From the cell containing the given text, extract its center point as (x, y) coordinate. 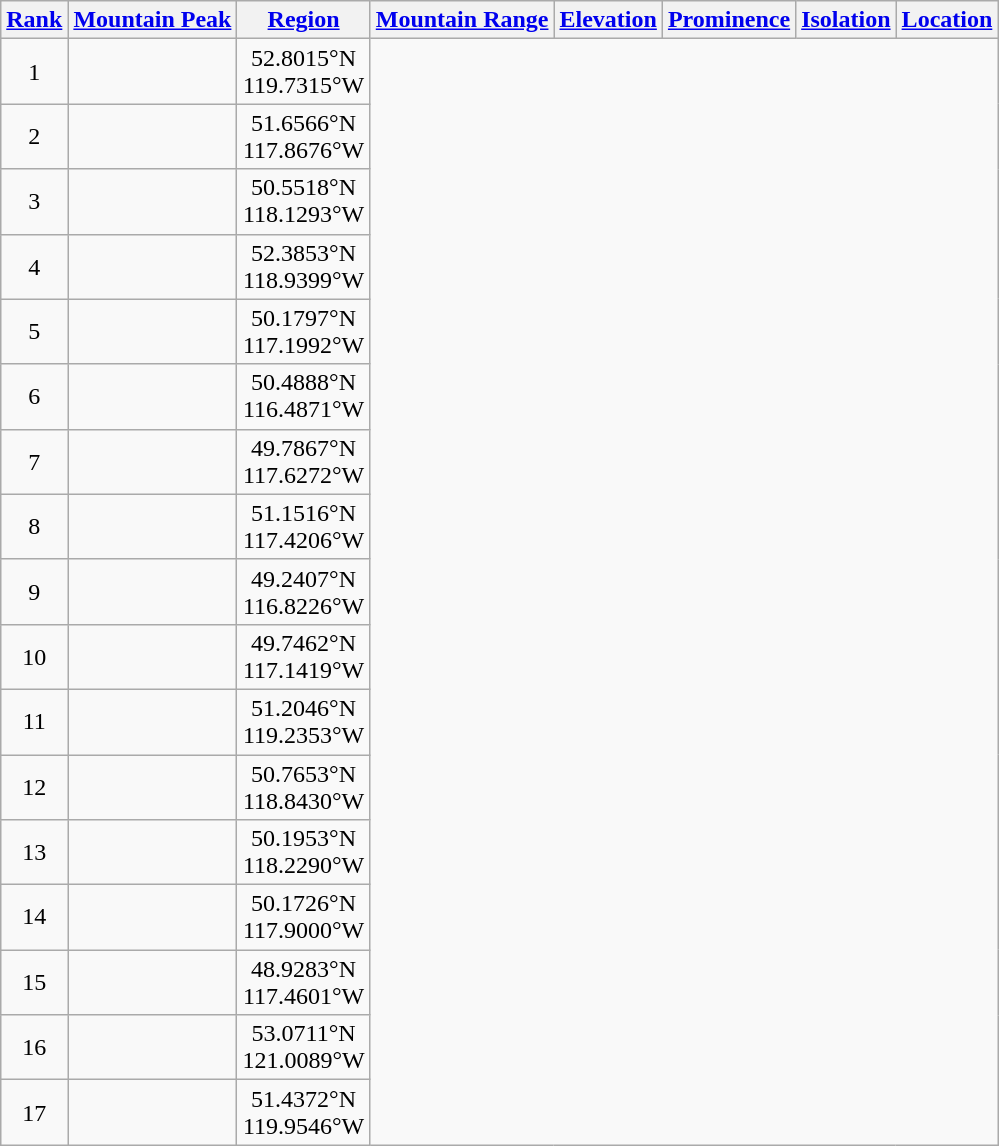
16 (34, 1048)
12 (34, 786)
5 (34, 332)
4 (34, 266)
11 (34, 722)
Rank (34, 20)
Location (947, 20)
49.2407°N116.8226°W (304, 592)
Isolation (846, 20)
6 (34, 396)
Elevation (608, 20)
9 (34, 592)
Mountain Peak (152, 20)
51.4372°N119.9546°W (304, 1112)
2 (34, 136)
49.7462°N117.1419°W (304, 656)
50.1797°N117.1992°W (304, 332)
13 (34, 852)
48.9283°N117.4601°W (304, 982)
52.8015°N119.7315°W (304, 72)
1 (34, 72)
53.0711°N121.0089°W (304, 1048)
50.7653°N118.8430°W (304, 786)
14 (34, 918)
15 (34, 982)
50.1953°N118.2290°W (304, 852)
50.1726°N117.9000°W (304, 918)
51.6566°N117.8676°W (304, 136)
51.2046°N119.2353°W (304, 722)
Region (304, 20)
49.7867°N117.6272°W (304, 462)
Mountain Range (462, 20)
50.4888°N116.4871°W (304, 396)
3 (34, 202)
7 (34, 462)
51.1516°N117.4206°W (304, 526)
52.3853°N118.9399°W (304, 266)
Prominence (728, 20)
8 (34, 526)
17 (34, 1112)
50.5518°N118.1293°W (304, 202)
10 (34, 656)
